Capture the cell that displays the provided text and extract its (X, Y) central coordinate. 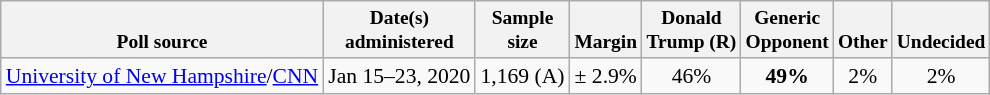
DonaldTrump (R) (692, 30)
Margin (606, 30)
Jan 15–23, 2020 (399, 76)
46% (692, 76)
Date(s)administered (399, 30)
Other (862, 30)
± 2.9% (606, 76)
1,169 (A) (522, 76)
49% (787, 76)
University of New Hampshire/CNN (162, 76)
Undecided (941, 30)
Poll source (162, 30)
GenericOpponent (787, 30)
Samplesize (522, 30)
